Return (x, y) of the center of cell containing provided text 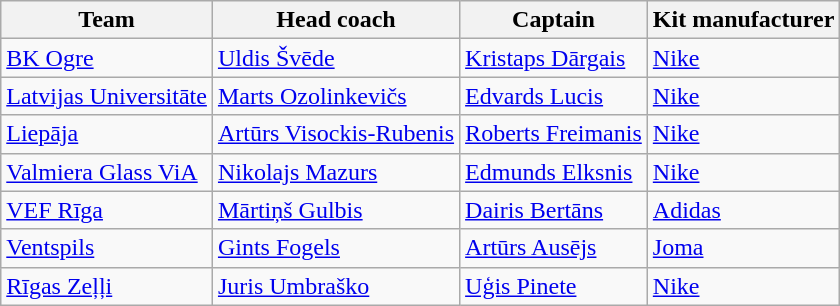
Edvards Lucis (554, 96)
Uldis Švēde (336, 58)
Valmiera Glass ViA (107, 172)
Gints Fogels (336, 248)
Uģis Pinete (554, 286)
Kit manufacturer (744, 20)
Roberts Freimanis (554, 134)
Artūrs Visockis-Rubenis (336, 134)
Edmunds Elksnis (554, 172)
Dairis Bertāns (554, 210)
Mārtiņš Gulbis (336, 210)
Rīgas Zeļļi (107, 286)
Liepāja (107, 134)
Marts Ozolinkevičs (336, 96)
Adidas (744, 210)
Artūrs Ausējs (554, 248)
VEF Rīga (107, 210)
Nikolajs Mazurs (336, 172)
Joma (744, 248)
Kristaps Dārgais (554, 58)
Ventspils (107, 248)
Captain (554, 20)
Team (107, 20)
Juris Umbraško (336, 286)
Head coach (336, 20)
Latvijas Universitāte (107, 96)
BK Ogre (107, 58)
